Capture the cell that displays the provided text and extract its (x, y) central coordinate. 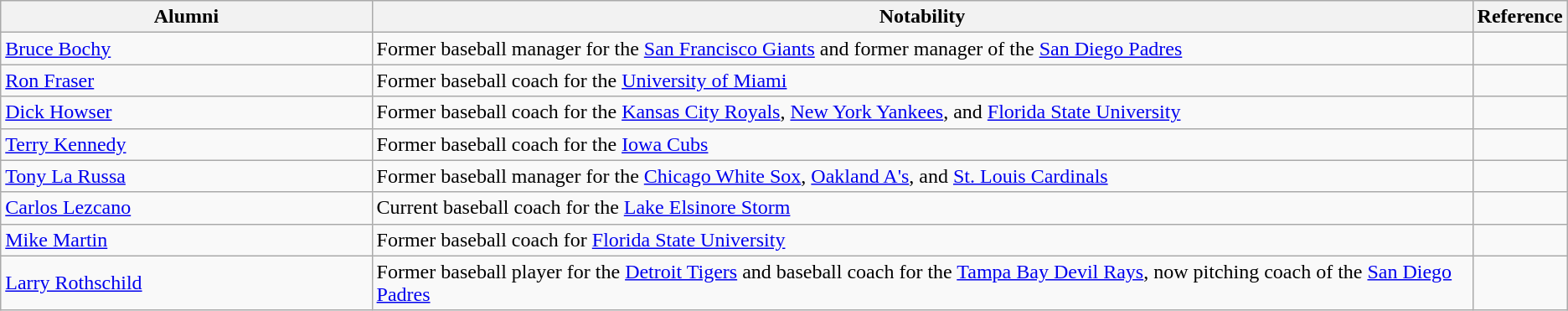
Current baseball coach for the Lake Elsinore Storm (922, 208)
Dick Howser (186, 112)
Tony La Russa (186, 176)
Notability (922, 17)
Alumni (186, 17)
Larry Rothschild (186, 283)
Former baseball coach for the Kansas City Royals, New York Yankees, and Florida State University (922, 112)
Former baseball manager for the San Francisco Giants and former manager of the San Diego Padres (922, 49)
Former baseball player for the Detroit Tigers and baseball coach for the Tampa Bay Devil Rays, now pitching coach of the San Diego Padres (922, 283)
Former baseball coach for the Iowa Cubs (922, 144)
Bruce Bochy (186, 49)
Former baseball coach for Florida State University (922, 240)
Carlos Lezcano (186, 208)
Former baseball coach for the University of Miami (922, 80)
Ron Fraser (186, 80)
Former baseball manager for the Chicago White Sox, Oakland A's, and St. Louis Cardinals (922, 176)
Terry Kennedy (186, 144)
Mike Martin (186, 240)
Reference (1519, 17)
